Pinpoint the cell where the given text exists, returning its [X, Y] midpoint coordinate. 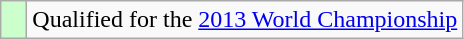
Qualified for the 2013 World Championship [245, 20]
